Extract the (X, Y) coordinate from the center of the cell holding the provided text.  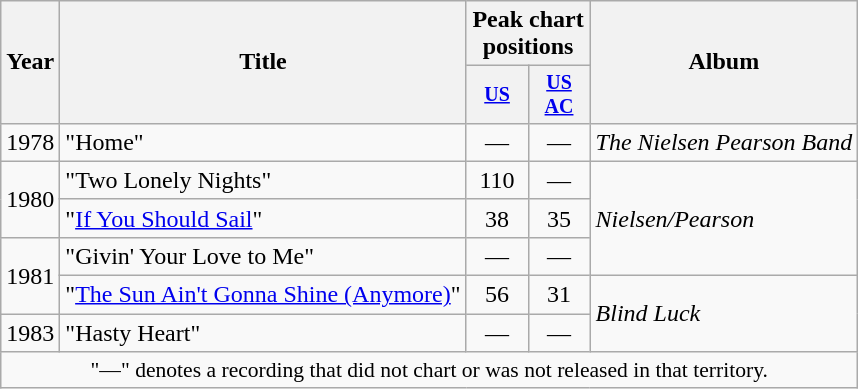
"—" denotes a recording that did not chart or was not released in that territory. (430, 370)
1983 (30, 333)
Album (724, 62)
Blind Luck (724, 314)
US (497, 94)
31 (559, 295)
Title (263, 62)
The Nielsen Pearson Band (724, 142)
56 (497, 295)
35 (559, 218)
Peak chart positions (528, 34)
Year (30, 62)
Nielsen/Pearson (724, 218)
38 (497, 218)
"If You Should Sail" (263, 218)
"The Sun Ain't Gonna Shine (Anymore)" (263, 295)
"Home" (263, 142)
"Two Lonely Nights" (263, 180)
110 (497, 180)
USAC (559, 94)
"Hasty Heart" (263, 333)
1980 (30, 199)
1981 (30, 275)
"Givin' Your Love to Me" (263, 256)
1978 (30, 142)
